Identify which cell holds the provided text, then report its (x, y) central coordinate. 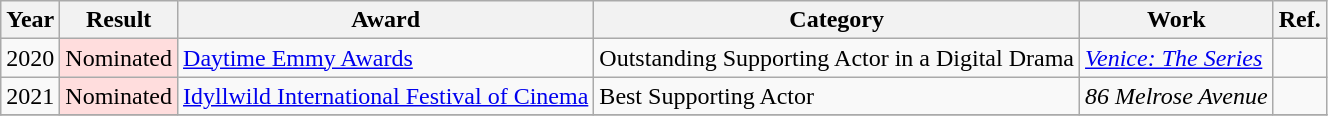
Category (837, 20)
Year (30, 20)
Result (119, 20)
Work (1177, 20)
86 Melrose Avenue (1177, 96)
Daytime Emmy Awards (386, 58)
Award (386, 20)
Venice: The Series (1177, 58)
2020 (30, 58)
Best Supporting Actor (837, 96)
Outstanding Supporting Actor in a Digital Drama (837, 58)
Ref. (1300, 20)
Idyllwild International Festival of Cinema (386, 96)
2021 (30, 96)
